Return [X, Y] of the center of cell containing provided text 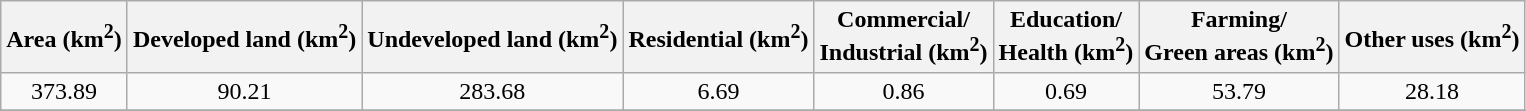
Residential (km2) [718, 37]
Farming/ Green areas (km2) [1239, 37]
Area (km2) [64, 37]
28.18 [1432, 91]
53.79 [1239, 91]
0.86 [904, 91]
373.89 [64, 91]
0.69 [1066, 91]
283.68 [492, 91]
Undeveloped land (km2) [492, 37]
90.21 [244, 91]
Developed land (km2) [244, 37]
6.69 [718, 91]
Education/ Health (km2) [1066, 37]
Commercial/ Industrial (km2) [904, 37]
Other uses (km2) [1432, 37]
